Provide the [x, y] coordinate of the cell's center where the given text is located.  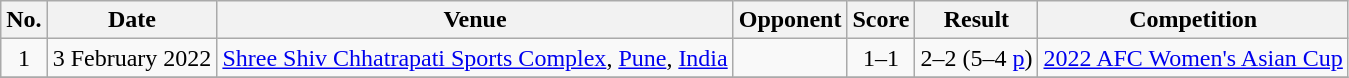
Score [881, 20]
2–2 (5–4 p) [976, 58]
No. [24, 20]
1 [24, 58]
2022 AFC Women's Asian Cup [1193, 58]
Competition [1193, 20]
Venue [475, 20]
Date [132, 20]
Shree Shiv Chhatrapati Sports Complex, Pune, India [475, 58]
Opponent [790, 20]
3 February 2022 [132, 58]
Result [976, 20]
1–1 [881, 58]
